For the text-containing cell, return its midpoint in [x, y] coordinate format. 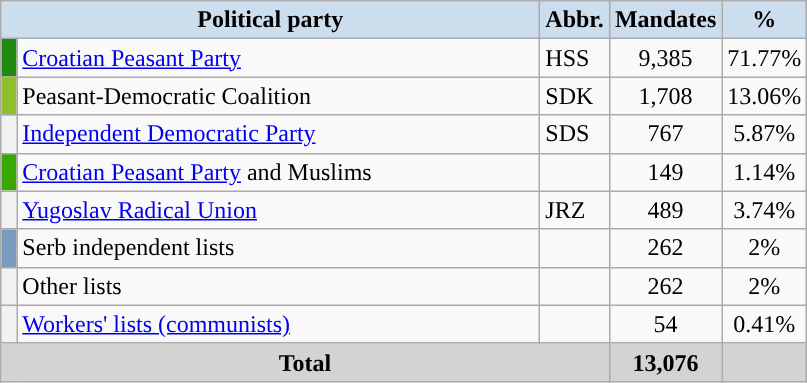
Total [306, 362]
JRZ [575, 210]
5.87% [764, 134]
SDS [575, 134]
Peasant-Democratic Coalition [278, 96]
Serb independent lists [278, 248]
Abbr. [575, 20]
SDK [575, 96]
Croatian Peasant Party and Muslims [278, 172]
Independent Democratic Party [278, 134]
9,385 [665, 58]
149 [665, 172]
13.06% [764, 96]
3.74% [764, 210]
% [764, 20]
Other lists [278, 286]
489 [665, 210]
Workers' lists (communists) [278, 324]
Yugoslav Radical Union [278, 210]
1,708 [665, 96]
71.77% [764, 58]
54 [665, 324]
Political party [270, 20]
0.41% [764, 324]
HSS [575, 58]
Mandates [665, 20]
13,076 [665, 362]
1.14% [764, 172]
767 [665, 134]
Croatian Peasant Party [278, 58]
